From the cell containing the given text, extract its center point as [X, Y] coordinate. 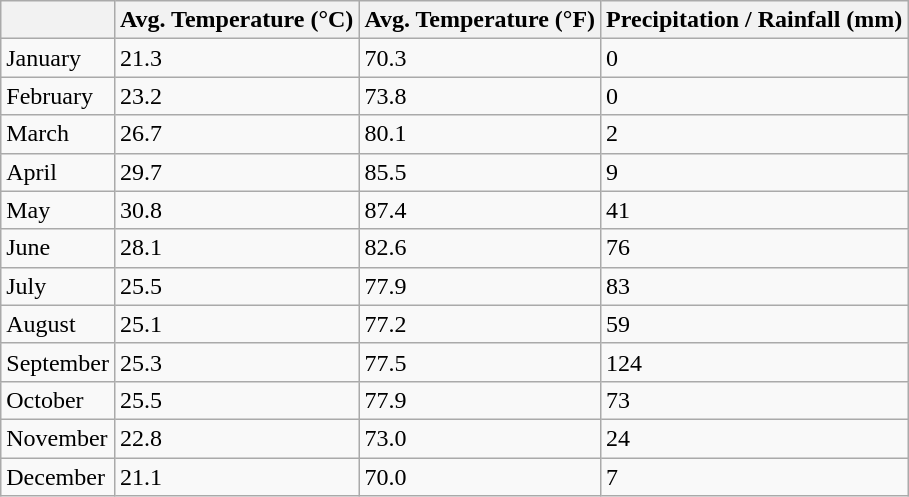
9 [754, 172]
2 [754, 134]
73.8 [480, 96]
July [58, 286]
December [58, 477]
70.3 [480, 58]
41 [754, 210]
Avg. Temperature (°C) [236, 20]
26.7 [236, 134]
73 [754, 400]
85.5 [480, 172]
59 [754, 324]
Precipitation / Rainfall (mm) [754, 20]
87.4 [480, 210]
February [58, 96]
7 [754, 477]
70.0 [480, 477]
22.8 [236, 438]
August [58, 324]
21.3 [236, 58]
83 [754, 286]
30.8 [236, 210]
29.7 [236, 172]
77.2 [480, 324]
May [58, 210]
25.3 [236, 362]
Avg. Temperature (°F) [480, 20]
124 [754, 362]
77.5 [480, 362]
24 [754, 438]
82.6 [480, 248]
28.1 [236, 248]
73.0 [480, 438]
23.2 [236, 96]
November [58, 438]
76 [754, 248]
21.1 [236, 477]
25.1 [236, 324]
October [58, 400]
March [58, 134]
April [58, 172]
January [58, 58]
September [58, 362]
June [58, 248]
80.1 [480, 134]
